For the text-containing cell, return its midpoint in [X, Y] coordinate format. 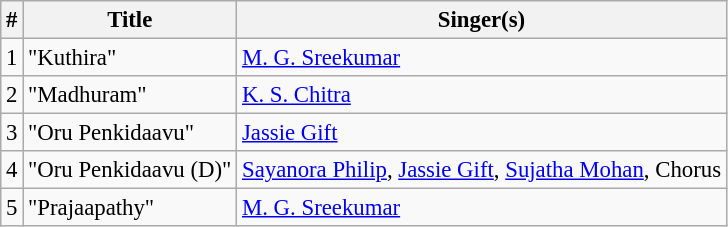
3 [12, 133]
"Oru Penkidaavu (D)" [130, 170]
2 [12, 95]
Title [130, 20]
4 [12, 170]
# [12, 20]
5 [12, 208]
"Prajaapathy" [130, 208]
Singer(s) [482, 20]
"Kuthira" [130, 58]
K. S. Chitra [482, 95]
Sayanora Philip, Jassie Gift, Sujatha Mohan, Chorus [482, 170]
"Oru Penkidaavu" [130, 133]
Jassie Gift [482, 133]
1 [12, 58]
"Madhuram" [130, 95]
